Return [x, y] of the center of cell containing provided text 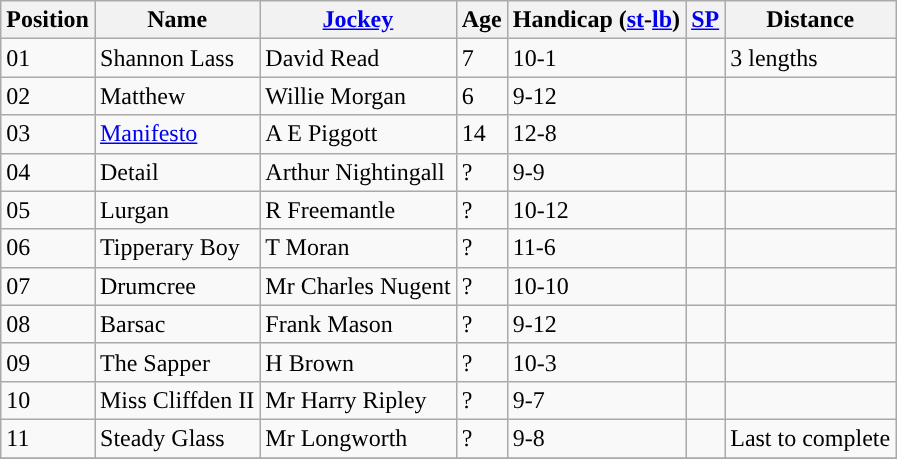
12-8 [596, 134]
09 [48, 362]
Barsac [176, 324]
06 [48, 248]
10 [48, 400]
7 [482, 58]
Tipperary Boy [176, 248]
Handicap (st-lb) [596, 20]
H Brown [358, 362]
10-12 [596, 210]
9-8 [596, 438]
10-3 [596, 362]
Age [482, 20]
04 [48, 172]
Detail [176, 172]
Drumcree [176, 286]
Arthur Nightingall [358, 172]
Manifesto [176, 134]
Mr Longworth [358, 438]
3 lengths [810, 58]
9-9 [596, 172]
Lurgan [176, 210]
Name [176, 20]
Jockey [358, 20]
Miss Cliffden II [176, 400]
05 [48, 210]
02 [48, 96]
11-6 [596, 248]
Willie Morgan [358, 96]
10-10 [596, 286]
11 [48, 438]
10-1 [596, 58]
03 [48, 134]
David Read [358, 58]
Last to complete [810, 438]
The Sapper [176, 362]
A E Piggott [358, 134]
R Freemantle [358, 210]
01 [48, 58]
T Moran [358, 248]
07 [48, 286]
Mr Harry Ripley [358, 400]
Position [48, 20]
SP [706, 20]
14 [482, 134]
08 [48, 324]
Mr Charles Nugent [358, 286]
Frank Mason [358, 324]
Steady Glass [176, 438]
9-7 [596, 400]
Matthew [176, 96]
Shannon Lass [176, 58]
6 [482, 96]
Distance [810, 20]
